Capture the cell that displays the provided text and extract its [X, Y] central coordinate. 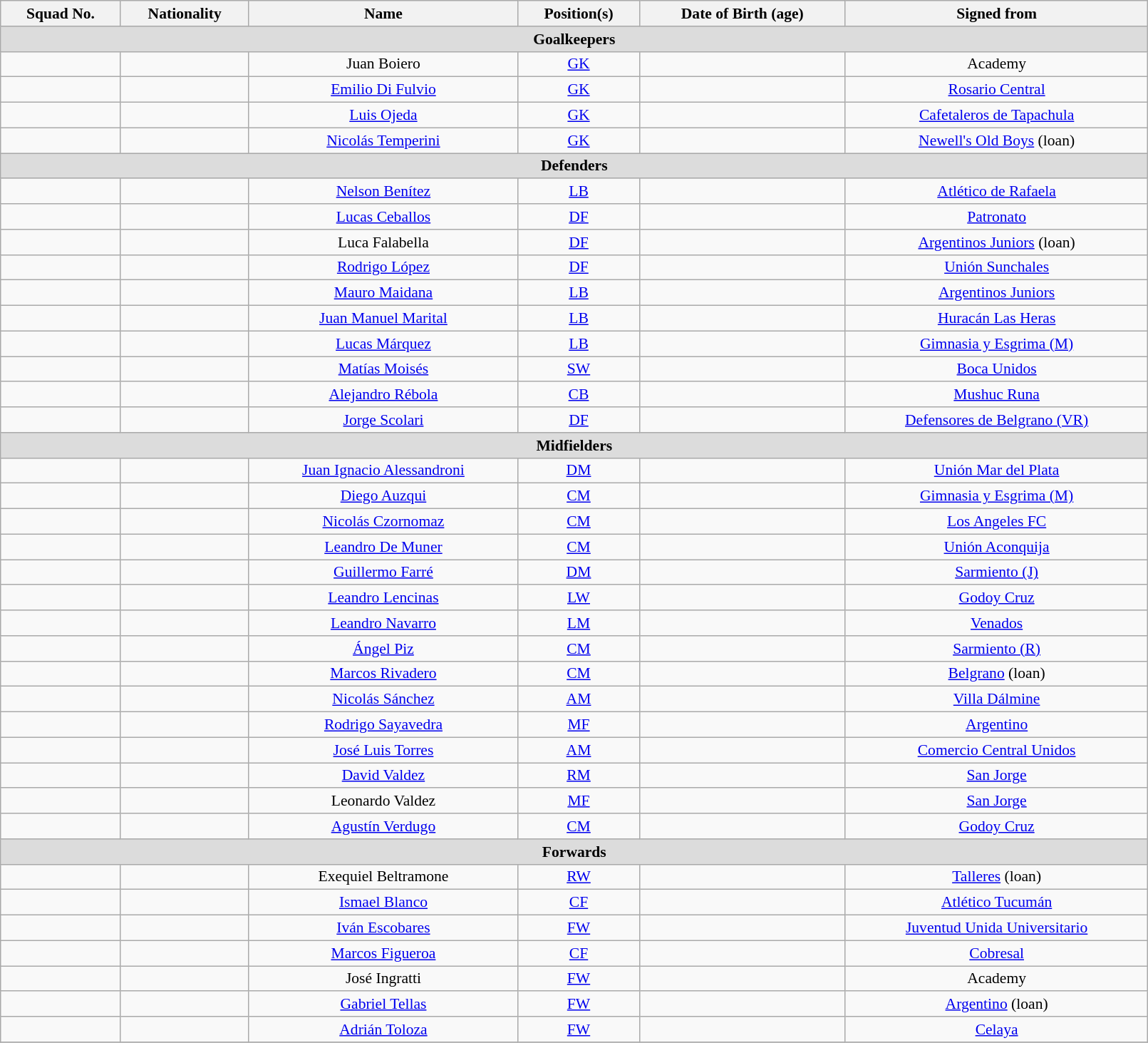
José Ingratti [383, 979]
Lucas Ceballos [383, 217]
Los Angeles FC [996, 522]
RW [579, 877]
Comercio Central Unidos [996, 750]
Ismael Blanco [383, 903]
Emilio Di Fulvio [383, 90]
Leandro Lencinas [383, 598]
Juventud Unida Universitario [996, 928]
Position(s) [579, 14]
Sarmiento (R) [996, 649]
Villa Dálmine [996, 699]
Diego Auzqui [383, 496]
Patronato [996, 217]
Rodrigo López [383, 267]
Unión Mar del Plata [996, 471]
Iván Escobares [383, 928]
Lucas Márquez [383, 344]
Rosario Central [996, 90]
Nelson Benítez [383, 192]
Date of Birth (age) [743, 14]
SW [579, 369]
Talleres (loan) [996, 877]
Name [383, 14]
Juan Ignacio Alessandroni [383, 471]
Agustín Verdugo [383, 826]
Defensores de Belgrano (VR) [996, 420]
Newell's Old Boys (loan) [996, 140]
Marcos Figueroa [383, 953]
Boca Unidos [996, 369]
Nicolás Sánchez [383, 699]
Signed from [996, 14]
Cafetaleros de Tapachula [996, 115]
Atlético de Rafaela [996, 192]
Jorge Scolari [383, 420]
Huracán Las Heras [996, 319]
Mauro Maidana [383, 293]
Atlético Tucumán [996, 903]
Mushuc Runa [996, 395]
Luca Falabella [383, 242]
Argentino [996, 725]
José Luis Torres [383, 750]
Luis Ojeda [383, 115]
Defenders [574, 166]
Juan Manuel Marital [383, 319]
Sarmiento (J) [996, 572]
Forwards [574, 852]
Unión Sunchales [996, 267]
Unión Aconquija [996, 547]
Midfielders [574, 446]
Leonardo Valdez [383, 801]
Adrián Toloza [383, 1029]
David Valdez [383, 776]
RM [579, 776]
Leandro Navarro [383, 623]
Exequiel Beltramone [383, 877]
Goalkeepers [574, 39]
Nationality [185, 14]
Guillermo Farré [383, 572]
Ángel Piz [383, 649]
Matías Moisés [383, 369]
Nicolás Temperini [383, 140]
Venados [996, 623]
Rodrigo Sayavedra [383, 725]
Belgrano (loan) [996, 674]
Cobresal [996, 953]
LW [579, 598]
Gabriel Tellas [383, 1005]
Celaya [996, 1029]
Leandro De Muner [383, 547]
Squad No. [61, 14]
Argentinos Juniors (loan) [996, 242]
Alejandro Rébola [383, 395]
CB [579, 395]
Argentino (loan) [996, 1005]
Marcos Rivadero [383, 674]
Nicolás Czornomaz [383, 522]
LM [579, 623]
Argentinos Juniors [996, 293]
Juan Boiero [383, 64]
